Detect which cell encompasses the target text, then output its (X, Y) center coordinate. 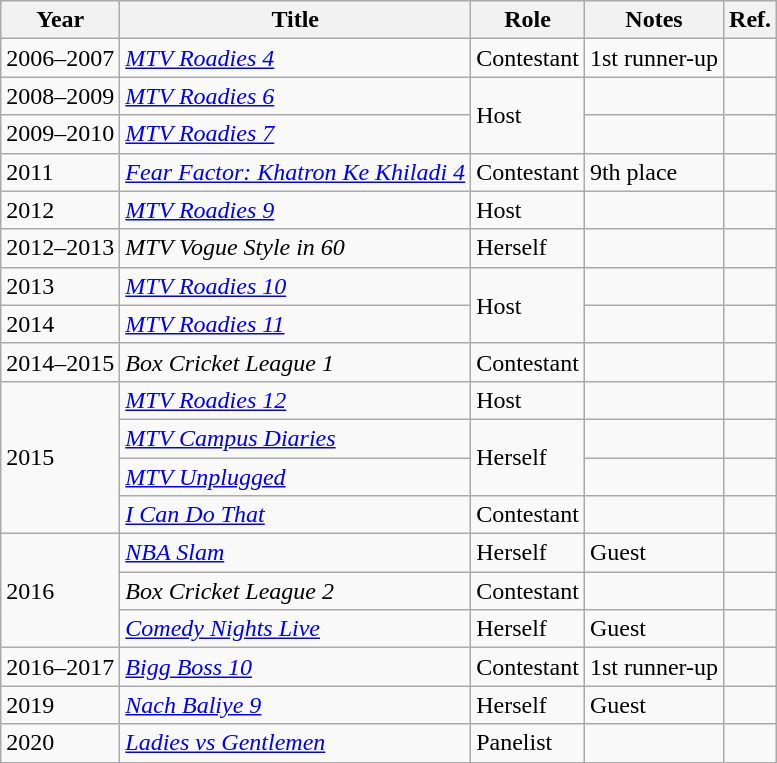
Ref. (750, 20)
2019 (60, 705)
Year (60, 20)
MTV Campus Diaries (296, 438)
Panelist (528, 743)
2015 (60, 457)
MTV Roadies 6 (296, 96)
Nach Baliye 9 (296, 705)
I Can Do That (296, 515)
Role (528, 20)
MTV Roadies 10 (296, 286)
MTV Roadies 12 (296, 400)
MTV Roadies 11 (296, 324)
MTV Roadies 4 (296, 58)
2012–2013 (60, 248)
Box Cricket League 2 (296, 591)
2014–2015 (60, 362)
MTV Roadies 7 (296, 134)
2020 (60, 743)
2009–2010 (60, 134)
Comedy Nights Live (296, 629)
Fear Factor: Khatron Ke Khiladi 4 (296, 172)
2014 (60, 324)
MTV Vogue Style in 60 (296, 248)
2012 (60, 210)
Title (296, 20)
Bigg Boss 10 (296, 667)
2016–2017 (60, 667)
2008–2009 (60, 96)
Ladies vs Gentlemen (296, 743)
2006–2007 (60, 58)
9th place (654, 172)
NBA Slam (296, 553)
Box Cricket League 1 (296, 362)
Notes (654, 20)
2016 (60, 591)
2011 (60, 172)
2013 (60, 286)
MTV Unplugged (296, 477)
MTV Roadies 9 (296, 210)
